Capture the cell that displays the provided text and extract its [x, y] central coordinate. 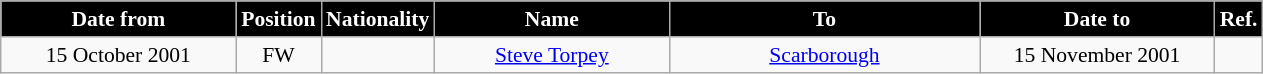
To [824, 19]
Date to [1098, 19]
Date from [118, 19]
Position [278, 19]
Steve Torpey [552, 55]
Scarborough [824, 55]
Name [552, 19]
15 October 2001 [118, 55]
Nationality [378, 19]
15 November 2001 [1098, 55]
FW [278, 55]
Ref. [1239, 19]
